Return (X, Y) of the center of cell containing provided text 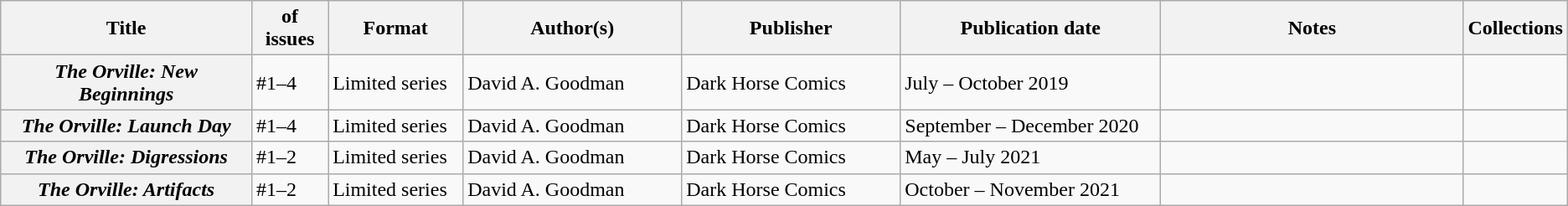
Publication date (1030, 28)
October – November 2021 (1030, 189)
Title (126, 28)
Format (395, 28)
Collections (1515, 28)
September – December 2020 (1030, 126)
The Orville: Digressions (126, 157)
July – October 2019 (1030, 82)
May – July 2021 (1030, 157)
Author(s) (573, 28)
The Orville: New Beginnings (126, 82)
of issues (290, 28)
Publisher (791, 28)
The Orville: Artifacts (126, 189)
Notes (1312, 28)
The Orville: Launch Day (126, 126)
